Provide the [X, Y] coordinate of the cell's center where the given text is located.  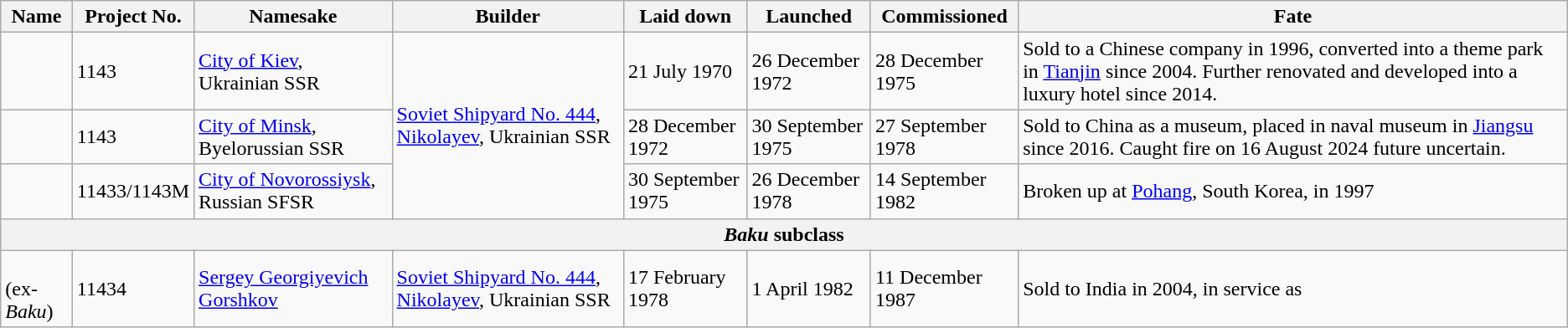
28 December 1975 [944, 71]
21 July 1970 [685, 71]
(ex-Baku) [37, 289]
26 December 1978 [809, 191]
Fate [1293, 17]
Laid down [685, 17]
City of Kiev, Ukrainian SSR [293, 71]
Baku subclass [784, 234]
17 February 1978 [685, 289]
11433/1143M [132, 191]
Sold to a Chinese company in 1996, converted into a theme park in Tianjin since 2004. Further renovated and developed into a luxury hotel since 2014. [1293, 71]
City of Minsk, Byelorussian SSR [293, 137]
Builder [508, 17]
11 December 1987 [944, 289]
City of Novorossiysk, Russian SFSR [293, 191]
11434 [132, 289]
Launched [809, 17]
Broken up at Pohang, South Korea, in 1997 [1293, 191]
Commissioned [944, 17]
Namesake [293, 17]
1 April 1982 [809, 289]
27 September 1978 [944, 137]
Sold to India in 2004, in service as [1293, 289]
14 September 1982 [944, 191]
Sergey Georgiyevich Gorshkov [293, 289]
Name [37, 17]
Project No. [132, 17]
26 December 1972 [809, 71]
Sold to China as a museum, placed in naval museum in Jiangsu since 2016. Caught fire on 16 August 2024 future uncertain. [1293, 137]
28 December 1972 [685, 137]
